Determine the (x, y) coordinate at the center of the cell enclosing the given text.  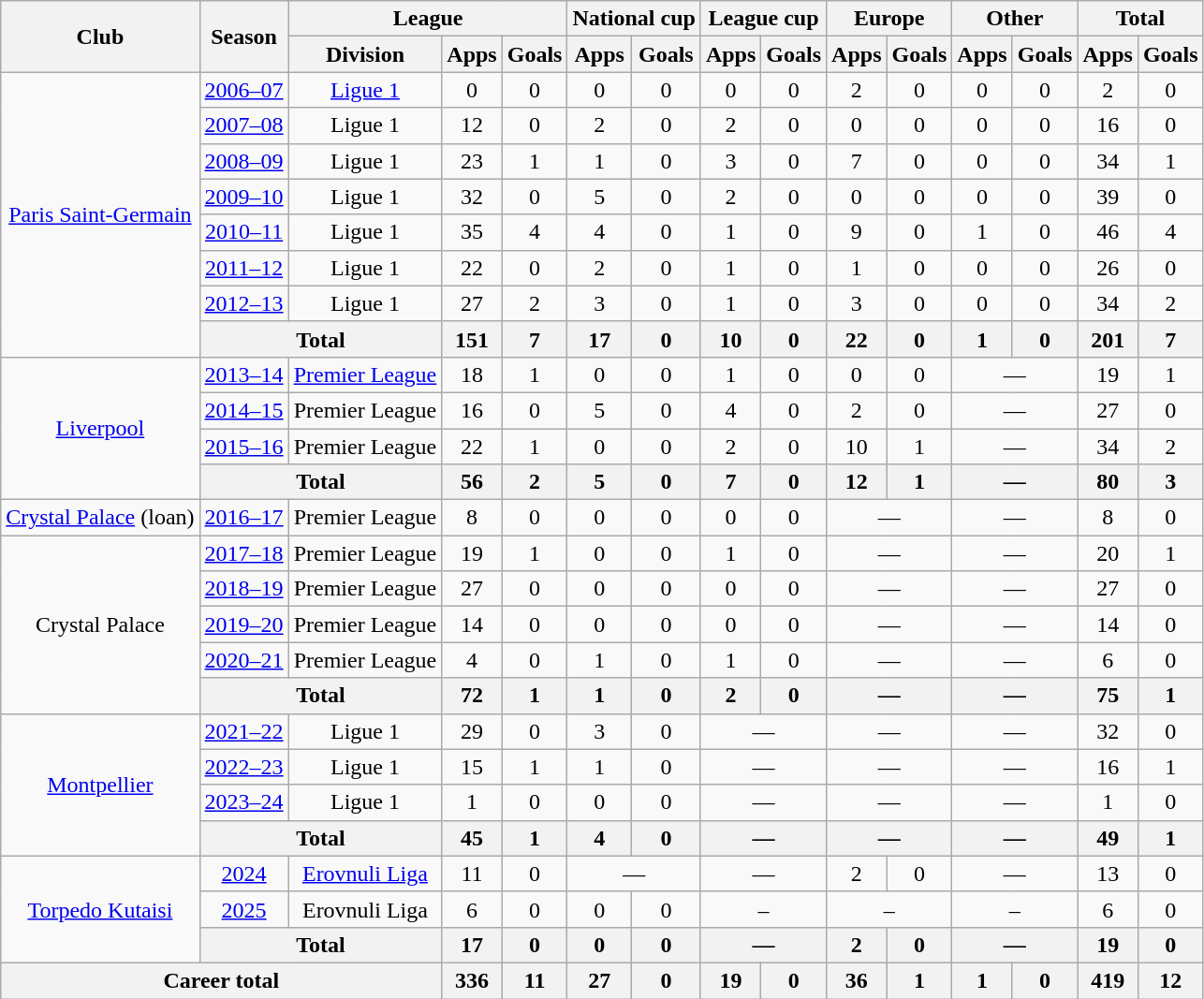
Career total (221, 980)
2014–15 (243, 410)
336 (472, 980)
National cup (634, 19)
29 (472, 731)
Other (1015, 19)
2024 (243, 874)
39 (1108, 197)
9 (857, 232)
15 (472, 767)
Season (243, 37)
2010–11 (243, 232)
419 (1108, 980)
2020–21 (243, 660)
2012–13 (243, 303)
72 (472, 696)
151 (472, 339)
2022–23 (243, 767)
Montpellier (100, 785)
Paris Saint-Germain (100, 214)
26 (1108, 268)
Liverpool (100, 428)
36 (857, 980)
2019–20 (243, 624)
League (428, 19)
56 (472, 482)
League cup (763, 19)
2017–18 (243, 553)
2008–09 (243, 161)
2021–22 (243, 731)
2025 (243, 909)
45 (472, 838)
Crystal Palace (100, 624)
2006–07 (243, 90)
20 (1108, 553)
Club (100, 37)
201 (1108, 339)
18 (472, 375)
35 (472, 232)
2016–17 (243, 518)
49 (1108, 838)
Crystal Palace (loan) (100, 518)
2018–19 (243, 589)
2011–12 (243, 268)
13 (1108, 874)
2015–16 (243, 447)
80 (1108, 482)
2009–10 (243, 197)
Europe (889, 19)
23 (472, 161)
75 (1108, 696)
Torpedo Kutaisi (100, 909)
2013–14 (243, 375)
2007–08 (243, 125)
2023–24 (243, 802)
46 (1108, 232)
Division (365, 54)
